Scan for the cell matching the given text and deliver its [x, y] coordinate at center. 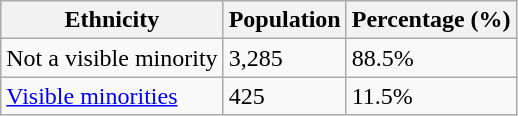
Population [284, 20]
11.5% [431, 96]
Visible minorities [112, 96]
Not a visible minority [112, 58]
3,285 [284, 58]
Percentage (%) [431, 20]
425 [284, 96]
88.5% [431, 58]
Ethnicity [112, 20]
